Pinpoint the cell where the given text exists, returning its [X, Y] midpoint coordinate. 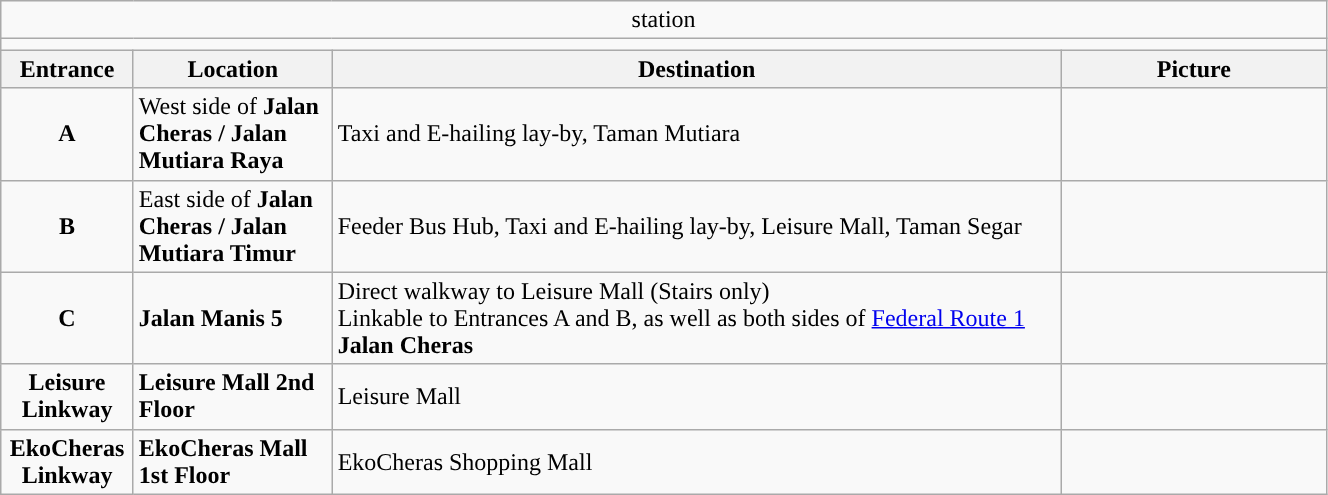
Feeder Bus Hub, Taxi and E-hailing lay-by, Leisure Mall, Taman Segar [696, 226]
Location [232, 69]
Picture [1194, 69]
C [68, 318]
West side of Jalan Cheras / Jalan Mutiara Raya [232, 134]
A [68, 134]
EkoCheras Mall 1st Floor [232, 462]
EkoCheras Linkway [68, 462]
East side of Jalan Cheras / Jalan Mutiara Timur [232, 226]
station [664, 20]
Jalan Manis 5 [232, 318]
B [68, 226]
Destination [696, 69]
Leisure Mall [696, 396]
Leisure Linkway [68, 396]
Entrance [68, 69]
EkoCheras Shopping Mall [696, 462]
Taxi and E-hailing lay-by, Taman Mutiara [696, 134]
Leisure Mall 2nd Floor [232, 396]
Direct walkway to Leisure Mall (Stairs only)Linkable to Entrances A and B, as well as both sides of Federal Route 1 Jalan Cheras [696, 318]
